For the text-containing cell, return its midpoint in (X, Y) coordinate format. 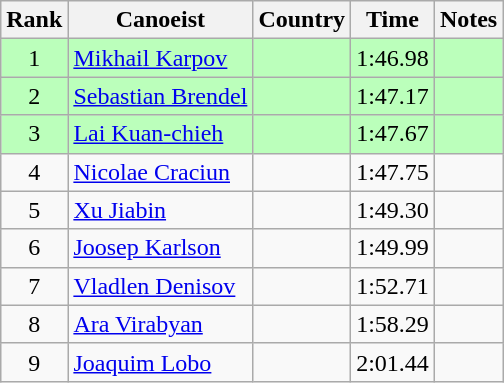
Nicolae Craciun (160, 172)
9 (34, 362)
1:47.75 (393, 172)
Xu Jiabin (160, 210)
1:58.29 (393, 324)
Vladlen Denisov (160, 286)
1:46.98 (393, 58)
Ara Virabyan (160, 324)
Notes (468, 20)
1:49.30 (393, 210)
2 (34, 96)
Sebastian Brendel (160, 96)
Time (393, 20)
7 (34, 286)
1:47.17 (393, 96)
5 (34, 210)
2:01.44 (393, 362)
1 (34, 58)
Country (302, 20)
Joaquim Lobo (160, 362)
Canoeist (160, 20)
1:49.99 (393, 248)
3 (34, 134)
Rank (34, 20)
1:47.67 (393, 134)
Mikhail Karpov (160, 58)
Joosep Karlson (160, 248)
8 (34, 324)
4 (34, 172)
6 (34, 248)
Lai Kuan-chieh (160, 134)
1:52.71 (393, 286)
